Detect which cell encompasses the target text, then output its [X, Y] center coordinate. 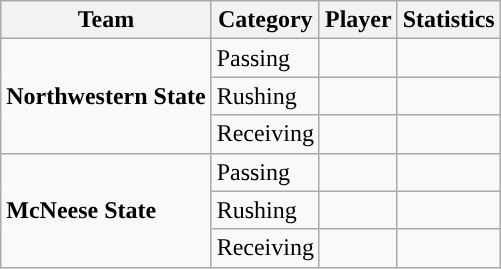
Statistics [448, 20]
Northwestern State [106, 96]
Team [106, 20]
Category [265, 20]
Player [358, 20]
McNeese State [106, 210]
